For the text-containing cell, return its midpoint in [X, Y] coordinate format. 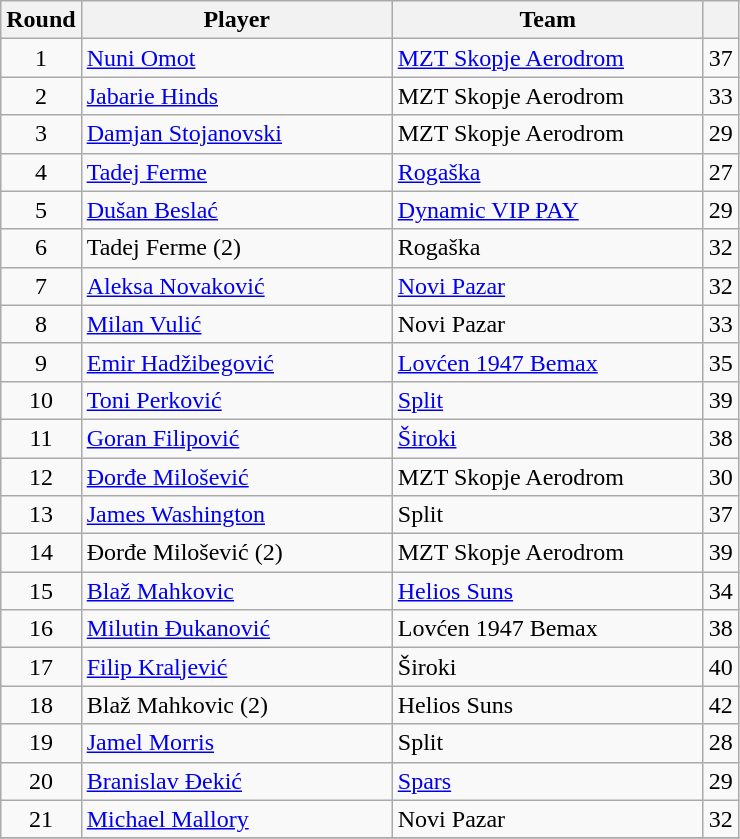
Dušan Beslać [236, 210]
20 [41, 781]
5 [41, 210]
8 [41, 324]
40 [720, 667]
28 [720, 743]
Goran Filipović [236, 438]
Jamel Morris [236, 743]
21 [41, 819]
Blaž Mahkovic [236, 591]
4 [41, 172]
11 [41, 438]
16 [41, 629]
Tadej Ferme [236, 172]
9 [41, 362]
Emir Hadžibegović [236, 362]
Player [236, 20]
12 [41, 477]
14 [41, 553]
3 [41, 134]
Nuni Omot [236, 58]
27 [720, 172]
Dynamic VIP PAY [548, 210]
Milutin Đukanović [236, 629]
Damjan Stojanovski [236, 134]
Tadej Ferme (2) [236, 248]
2 [41, 96]
James Washington [236, 515]
34 [720, 591]
13 [41, 515]
Round [41, 20]
6 [41, 248]
42 [720, 705]
15 [41, 591]
17 [41, 667]
Jabarie Hinds [236, 96]
Aleksa Novaković [236, 286]
Spars [548, 781]
35 [720, 362]
10 [41, 400]
Michael Mallory [236, 819]
Filip Kraljević [236, 667]
18 [41, 705]
30 [720, 477]
Milan Vulić [236, 324]
Đorđe Milošević (2) [236, 553]
Branislav Đekić [236, 781]
7 [41, 286]
Đorđe Milošević [236, 477]
Blaž Mahkovic (2) [236, 705]
1 [41, 58]
Toni Perković [236, 400]
19 [41, 743]
Team [548, 20]
